Output the [X, Y] coordinate of the center of the cell containing the given text.  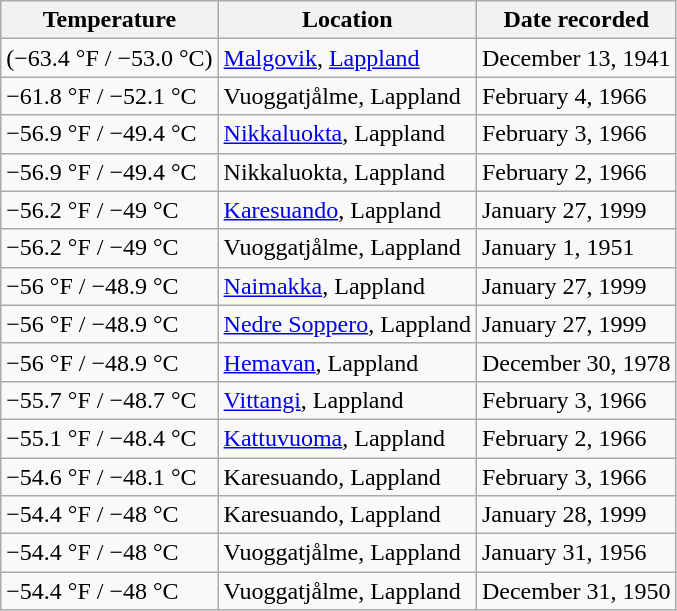
Naimakka, Lappland [347, 286]
January 28, 1999 [576, 515]
−55.7 °F / −48.7 °C [110, 400]
(−63.4 °F / −53.0 °C) [110, 58]
Temperature [110, 20]
December 13, 1941 [576, 58]
Hemavan, Lappland [347, 362]
Nedre Soppero, Lappland [347, 324]
January 31, 1956 [576, 553]
December 30, 1978 [576, 362]
−54.6 °F / −48.1 °C [110, 477]
January 1, 1951 [576, 248]
December 31, 1950 [576, 591]
Kattuvuoma, Lappland [347, 438]
−61.8 °F / −52.1 °C [110, 96]
−55.1 °F / −48.4 °C [110, 438]
Location [347, 20]
Date recorded [576, 20]
Vittangi, Lappland [347, 400]
Malgovik, Lappland [347, 58]
February 4, 1966 [576, 96]
